Search for the cell housing the specified text and yield its (x, y) center coordinate. 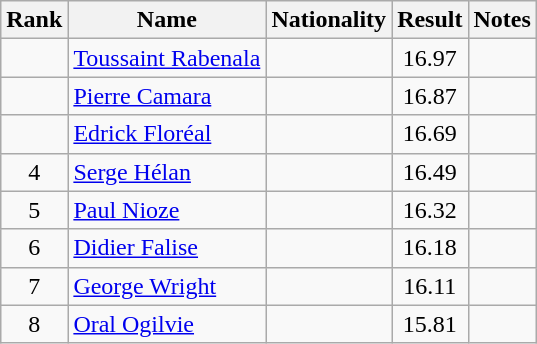
6 (34, 248)
George Wright (167, 286)
4 (34, 172)
7 (34, 286)
Paul Nioze (167, 210)
Serge Hélan (167, 172)
Didier Falise (167, 248)
16.87 (430, 96)
16.69 (430, 134)
15.81 (430, 324)
Name (167, 20)
Rank (34, 20)
Oral Ogilvie (167, 324)
Toussaint Rabenala (167, 58)
16.49 (430, 172)
Pierre Camara (167, 96)
16.32 (430, 210)
8 (34, 324)
16.18 (430, 248)
Result (430, 20)
Notes (502, 20)
16.97 (430, 58)
5 (34, 210)
Edrick Floréal (167, 134)
Nationality (329, 20)
16.11 (430, 286)
